Detect which cell encompasses the target text, then output its [X, Y] center coordinate. 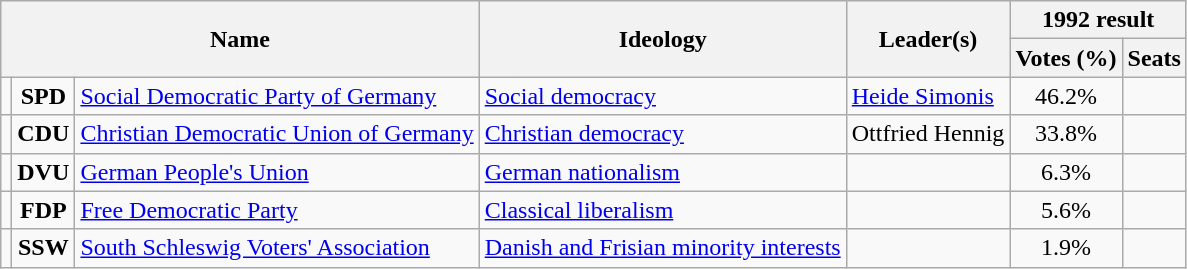
Leader(s) [928, 39]
German nationalism [662, 172]
Name [240, 39]
Free Democratic Party [277, 210]
Ottfried Hennig [928, 134]
South Schleswig Voters' Association [277, 248]
Ideology [662, 39]
Christian Democratic Union of Germany [277, 134]
Social Democratic Party of Germany [277, 96]
SPD [44, 96]
SSW [44, 248]
Votes (%) [1066, 58]
German People's Union [277, 172]
5.6% [1066, 210]
33.8% [1066, 134]
6.3% [1066, 172]
Classical liberalism [662, 210]
Heide Simonis [928, 96]
FDP [44, 210]
Social democracy [662, 96]
1.9% [1066, 248]
46.2% [1066, 96]
Christian democracy [662, 134]
CDU [44, 134]
Seats [1154, 58]
1992 result [1098, 20]
Danish and Frisian minority interests [662, 248]
DVU [44, 172]
